Output the [X, Y] coordinate of the center of the cell containing the given text.  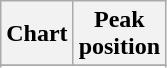
Peakposition [119, 34]
Chart [37, 34]
